Scan for the cell matching the given text and deliver its (x, y) coordinate at center. 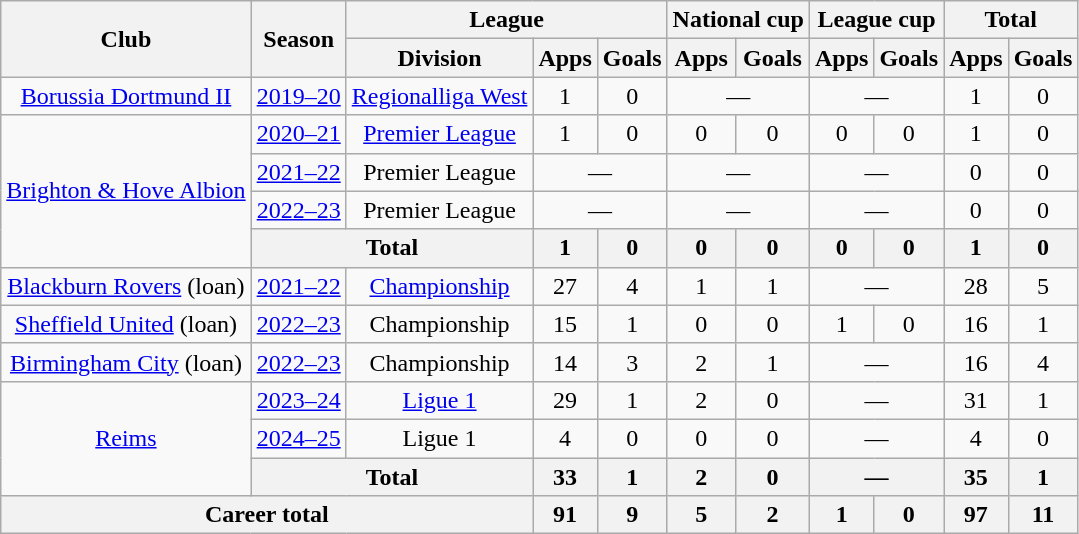
Regionalliga West (440, 96)
27 (565, 286)
Reims (126, 438)
2024–25 (298, 438)
91 (565, 515)
9 (632, 515)
15 (565, 324)
33 (565, 477)
3 (632, 362)
29 (565, 400)
Career total (267, 515)
2023–24 (298, 400)
League cup (876, 20)
Division (440, 58)
31 (976, 400)
Borussia Dortmund II (126, 96)
Club (126, 39)
11 (1043, 515)
Blackburn Rovers (loan) (126, 286)
Season (298, 39)
2019–20 (298, 96)
28 (976, 286)
14 (565, 362)
Birmingham City (loan) (126, 362)
2020–21 (298, 134)
35 (976, 477)
Brighton & Hove Albion (126, 191)
97 (976, 515)
League (506, 20)
Sheffield United (loan) (126, 324)
National cup (738, 20)
